Capture the cell that displays the provided text and extract its [x, y] central coordinate. 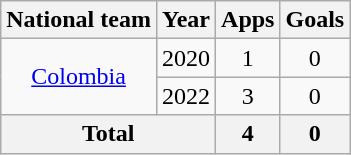
Year [186, 20]
3 [248, 96]
National team [79, 20]
Total [108, 134]
1 [248, 58]
Goals [315, 20]
Apps [248, 20]
4 [248, 134]
Colombia [79, 77]
2020 [186, 58]
2022 [186, 96]
